Determine the [X, Y] coordinate at the center of the cell enclosing the given text.  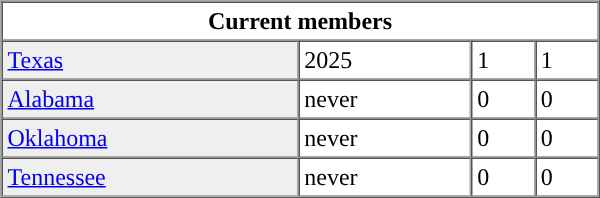
Current members [300, 22]
Texas [150, 60]
2025 [384, 60]
Oklahoma [150, 138]
Tennessee [150, 178]
Alabama [150, 100]
